Scan for the cell matching the given text and deliver its (X, Y) coordinate at center. 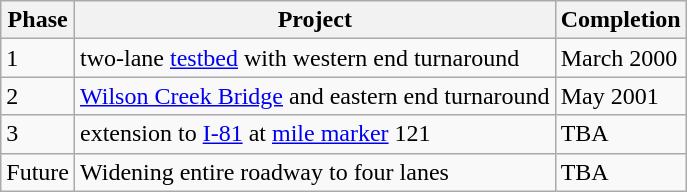
3 (38, 134)
1 (38, 58)
2 (38, 96)
extension to I-81 at mile marker 121 (314, 134)
Completion (620, 20)
Widening entire roadway to four lanes (314, 172)
May 2001 (620, 96)
March 2000 (620, 58)
Phase (38, 20)
Wilson Creek Bridge and eastern end turnaround (314, 96)
Project (314, 20)
two-lane testbed with western end turnaround (314, 58)
Future (38, 172)
